Search for the cell housing the specified text and yield its (X, Y) center coordinate. 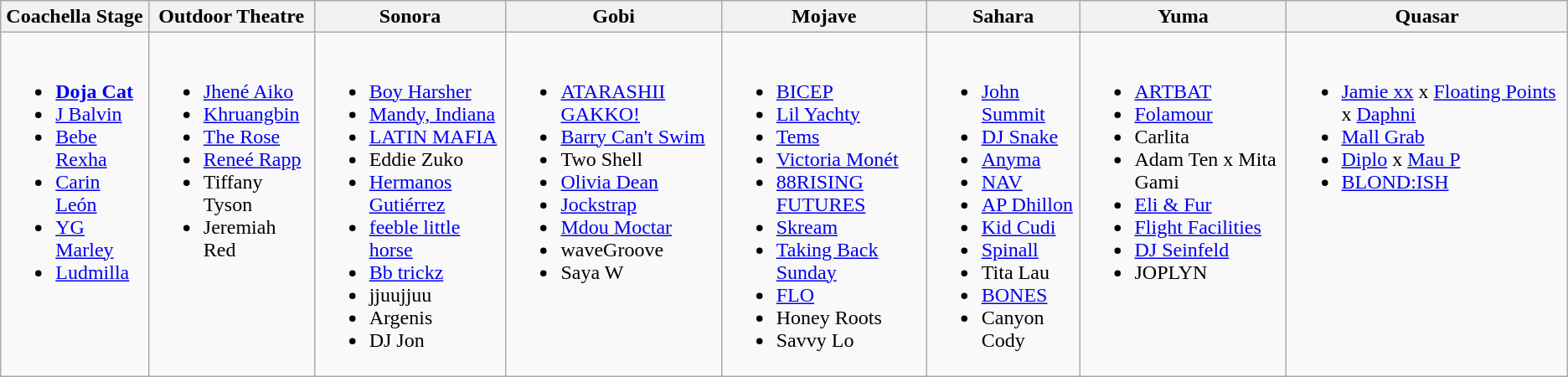
ARTBATFolamourCarlitaAdam Ten x Mita GamiEli & FurFlight FacilitiesDJ SeinfeldJOPLYN (1183, 204)
Jamie xx x Floating Points x Daphni Mall Grab Diplo x Mau P BLOND:ISH (1427, 204)
Mojave (824, 17)
Doja CatJ BalvinBebe RexhaCarin LeónYG MarleyLudmilla (75, 204)
Jhené AikoKhruangbinThe RoseReneé RappTiffany Tyson Jeremiah Red (231, 204)
Sahara (1003, 17)
Yuma (1183, 17)
Outdoor Theatre (231, 17)
Gobi (613, 17)
BICEPLil YachtyTemsVictoria Monét88RISING FUTURES Skream Taking Back SundayFLOHoney Roots Savvy Lo (824, 204)
Boy HarsherMandy, IndianaLATIN MAFIAEddie ZukoHermanos Gutiérrezfeeble little horseBb trickzjjuujjuuArgenis DJ Jon (410, 204)
Sonora (410, 17)
Quasar (1427, 17)
John SummitDJ SnakeAnymaNAVAP Dhillon Kid Cudi SpinallTita LauBONES Canyon Cody (1003, 204)
ATARASHII GAKKO!Barry Can't SwimTwo ShellOlivia DeanJockstrapMdou MoctarwaveGroove Saya W (613, 204)
Coachella Stage (75, 17)
